For the text-containing cell, return its midpoint in [x, y] coordinate format. 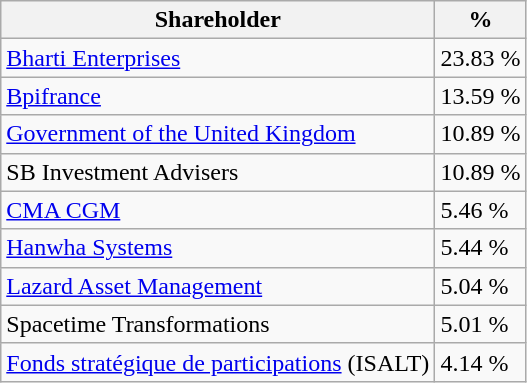
5.44 % [480, 248]
Fonds stratégique de participations (ISALT) [218, 362]
Bharti Enterprises [218, 58]
4.14 % [480, 362]
13.59 % [480, 96]
% [480, 20]
5.04 % [480, 286]
SB Investment Advisers [218, 172]
Lazard Asset Management [218, 286]
Government of the United Kingdom [218, 134]
Shareholder [218, 20]
CMA CGM [218, 210]
5.46 % [480, 210]
5.01 % [480, 324]
Spacetime Transformations [218, 324]
Hanwha Systems [218, 248]
Bpifrance [218, 96]
23.83 % [480, 58]
